Scan for the cell matching the given text and deliver its [X, Y] coordinate at center. 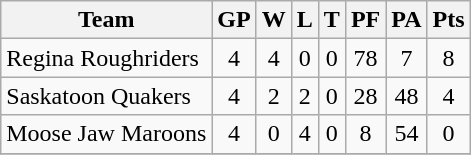
PF [365, 20]
W [274, 20]
Team [106, 20]
L [304, 20]
7 [406, 58]
PA [406, 20]
48 [406, 96]
Moose Jaw Maroons [106, 134]
GP [234, 20]
T [332, 20]
54 [406, 134]
28 [365, 96]
78 [365, 58]
Regina Roughriders [106, 58]
Saskatoon Quakers [106, 96]
Pts [448, 20]
